Locate the cell with the specified text and output its [X, Y] center coordinate. 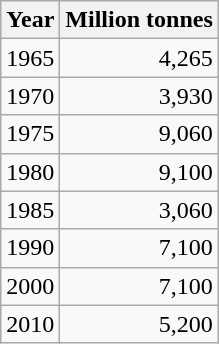
3,930 [139, 96]
1980 [30, 172]
1970 [30, 96]
1975 [30, 134]
1985 [30, 210]
2000 [30, 286]
Million tonnes [139, 20]
5,200 [139, 324]
9,100 [139, 172]
9,060 [139, 134]
3,060 [139, 210]
1990 [30, 248]
4,265 [139, 58]
2010 [30, 324]
Year [30, 20]
1965 [30, 58]
